Search for the cell housing the specified text and yield its (x, y) center coordinate. 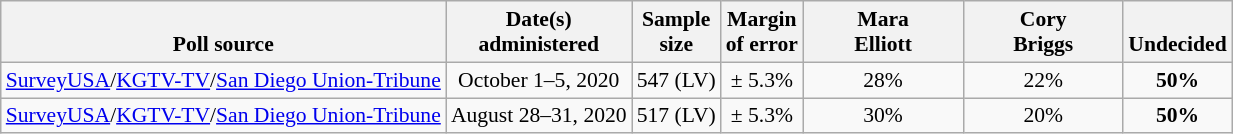
Samplesize (676, 32)
MaraElliott (883, 32)
22% (1043, 80)
Poll source (224, 32)
30% (883, 116)
517 (LV) (676, 116)
CoryBriggs (1043, 32)
20% (1043, 116)
Marginof error (762, 32)
28% (883, 80)
547 (LV) (676, 80)
August 28–31, 2020 (539, 116)
October 1–5, 2020 (539, 80)
Date(s)administered (539, 32)
Undecided (1177, 32)
